Find where the given text appears and provide that cell's center as [X, Y] coordinate. 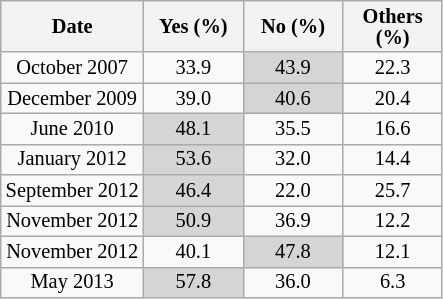
36.0 [293, 282]
33.9 [193, 68]
20.4 [393, 98]
No (%) [293, 26]
50.9 [193, 220]
40.6 [293, 98]
25.7 [393, 190]
14.4 [393, 160]
December 2009 [72, 98]
32.0 [293, 160]
43.9 [293, 68]
53.6 [193, 160]
22.0 [293, 190]
36.9 [293, 220]
35.5 [293, 128]
22.3 [393, 68]
September 2012 [72, 190]
6.3 [393, 282]
January 2012 [72, 160]
May 2013 [72, 282]
Yes (%) [193, 26]
October 2007 [72, 68]
47.8 [293, 252]
16.6 [393, 128]
48.1 [193, 128]
June 2010 [72, 128]
46.4 [193, 190]
57.8 [193, 282]
12.1 [393, 252]
40.1 [193, 252]
Date [72, 26]
39.0 [193, 98]
12.2 [393, 220]
Others (%) [393, 26]
